Return the (X, Y) coordinate for the center point of the cell that contains the specified text.  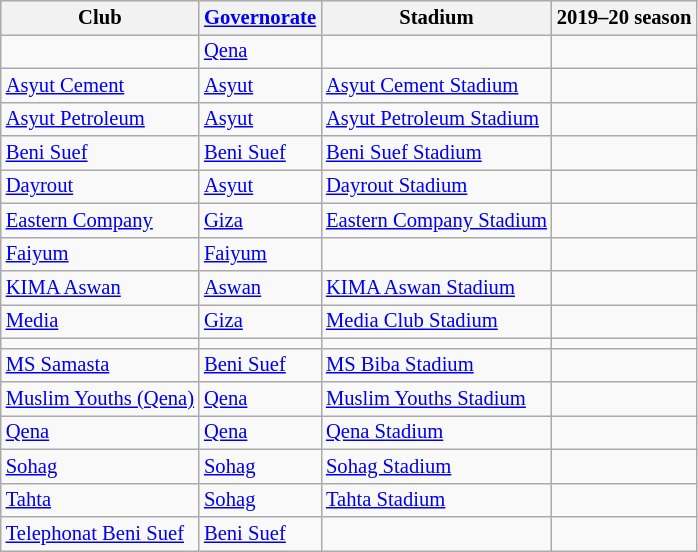
KIMA Aswan Stadium (436, 287)
Media Club Stadium (436, 321)
Eastern Company (100, 220)
Qena Stadium (436, 432)
KIMA Aswan (100, 287)
Muslim Youths (Qena) (100, 399)
MS Samasta (100, 365)
Aswan (260, 287)
Telephonat Beni Suef (100, 533)
Tahta Stadium (436, 500)
Sohag Stadium (436, 466)
Governorate (260, 17)
Asyut Petroleum Stadium (436, 119)
Dayrout (100, 186)
Club (100, 17)
MS Biba Stadium (436, 365)
2019–20 season (624, 17)
Tahta (100, 500)
Asyut Cement Stadium (436, 85)
Beni Suef Stadium (436, 153)
Asyut Petroleum (100, 119)
Media (100, 321)
Muslim Youths Stadium (436, 399)
Eastern Company Stadium (436, 220)
Asyut Cement (100, 85)
Dayrout Stadium (436, 186)
Stadium (436, 17)
